Scan for the cell matching the given text and deliver its (x, y) coordinate at center. 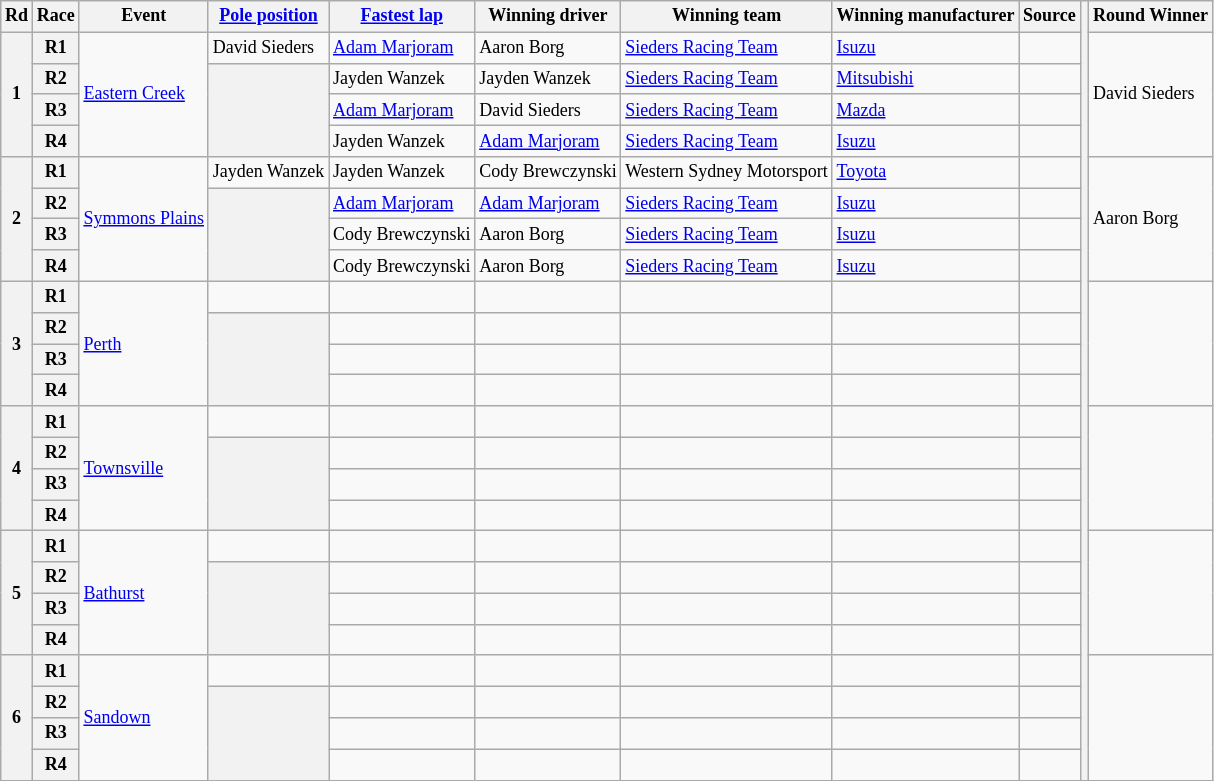
Source (1050, 16)
Eastern Creek (144, 94)
6 (17, 718)
Event (144, 16)
Bathurst (144, 594)
Toyota (926, 172)
Mazda (926, 110)
Perth (144, 344)
Round Winner (1151, 16)
Sandown (144, 718)
Townsville (144, 468)
3 (17, 344)
1 (17, 94)
Pole position (268, 16)
5 (17, 594)
Mitsubishi (926, 78)
Fastest lap (402, 16)
Rd (17, 16)
2 (17, 220)
4 (17, 468)
Winning manufacturer (926, 16)
Winning driver (548, 16)
Winning team (726, 16)
Western Sydney Motorsport (726, 172)
Symmons Plains (144, 220)
Race (56, 16)
